Return the (X, Y) coordinate for the center point of the cell that contains the specified text.  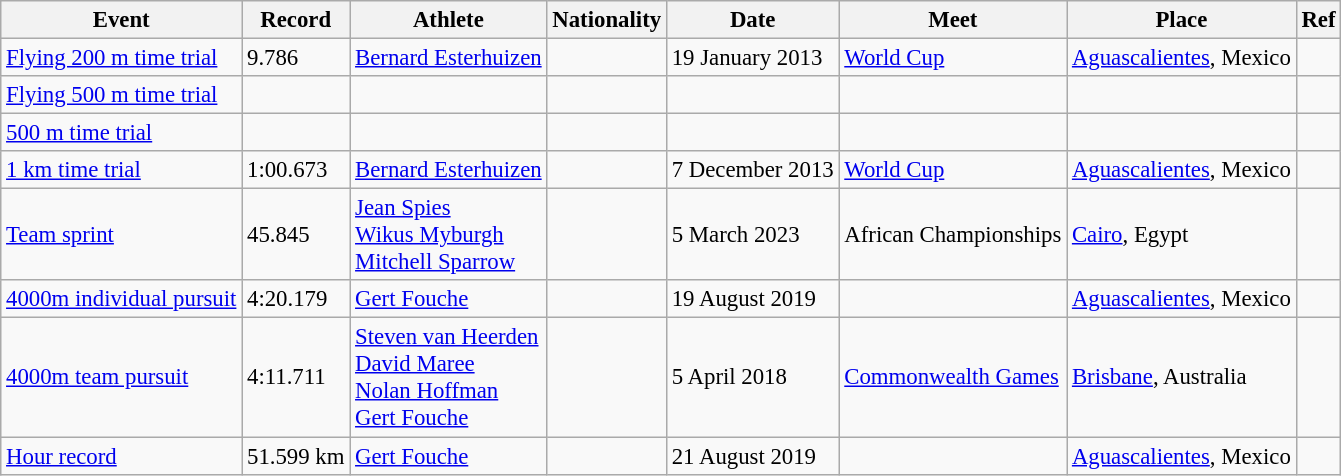
5 March 2023 (752, 235)
4000m team pursuit (122, 378)
Steven van HeerdenDavid MareeNolan HoffmanGert Fouche (448, 378)
4:11.711 (296, 378)
Flying 200 m time trial (122, 58)
Hour record (122, 456)
Meet (953, 20)
Brisbane, Australia (1182, 378)
Place (1182, 20)
5 April 2018 (752, 378)
Event (122, 20)
19 January 2013 (752, 58)
Cairo, Egypt (1182, 235)
Commonwealth Games (953, 378)
21 August 2019 (752, 456)
7 December 2013 (752, 170)
Date (752, 20)
51.599 km (296, 456)
1 km time trial (122, 170)
Nationality (606, 20)
Jean SpiesWikus MyburghMitchell Sparrow (448, 235)
Record (296, 20)
500 m time trial (122, 133)
1:00.673 (296, 170)
19 August 2019 (752, 299)
Flying 500 m time trial (122, 95)
Athlete (448, 20)
45.845 (296, 235)
Ref (1318, 20)
4:20.179 (296, 299)
African Championships (953, 235)
Team sprint (122, 235)
9.786 (296, 58)
4000m individual pursuit (122, 299)
